Return the [X, Y] coordinate for the center point of the cell that contains the specified text.  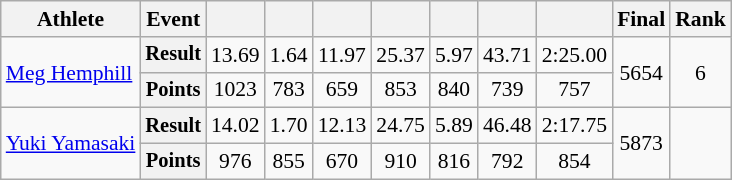
840 [454, 90]
1.70 [289, 126]
5.89 [454, 126]
854 [574, 162]
43.71 [508, 55]
Event [173, 19]
910 [400, 162]
659 [342, 90]
2:17.75 [574, 126]
6 [700, 72]
46.48 [508, 126]
14.02 [236, 126]
5.97 [454, 55]
Yuki Yamasaki [71, 144]
5873 [641, 144]
976 [236, 162]
Final [641, 19]
25.37 [400, 55]
13.69 [236, 55]
855 [289, 162]
792 [508, 162]
783 [289, 90]
739 [508, 90]
757 [574, 90]
1023 [236, 90]
11.97 [342, 55]
Meg Hemphill [71, 72]
816 [454, 162]
24.75 [400, 126]
670 [342, 162]
2:25.00 [574, 55]
Athlete [71, 19]
853 [400, 90]
Rank [700, 19]
5654 [641, 72]
1.64 [289, 55]
12.13 [342, 126]
